Determine the (X, Y) coordinate at the center of the cell enclosing the given text.  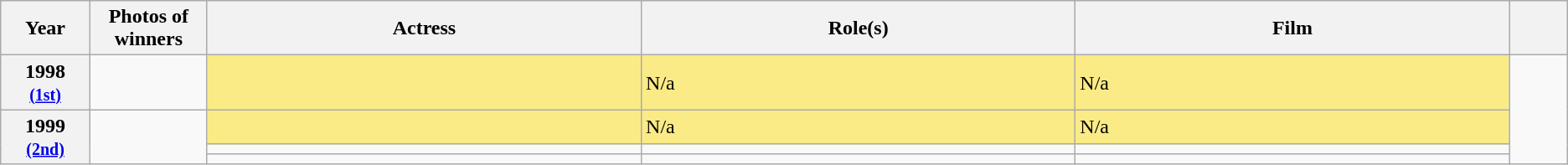
Year (45, 28)
Actress (424, 28)
1998 (1st) (45, 82)
1999 (2nd) (45, 137)
Photos of winners (148, 28)
Role(s) (859, 28)
Film (1292, 28)
